For the text-containing cell, return its midpoint in (x, y) coordinate format. 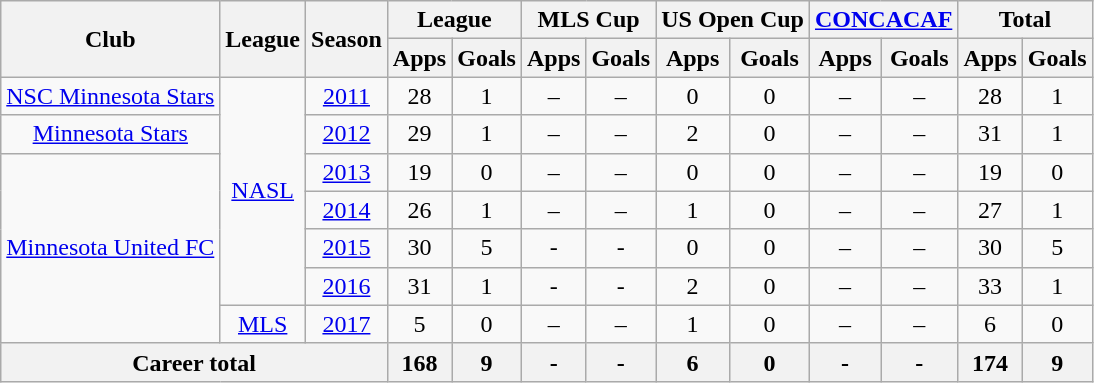
2012 (347, 134)
Career total (194, 362)
Total (1025, 20)
2014 (347, 210)
MLS Cup (588, 20)
NASL (263, 191)
33 (990, 286)
Minnesota United FC (110, 248)
2017 (347, 324)
US Open Cup (733, 20)
2015 (347, 248)
Minnesota Stars (110, 134)
Club (110, 39)
168 (419, 362)
2016 (347, 286)
2013 (347, 172)
NSC Minnesota Stars (110, 96)
26 (419, 210)
27 (990, 210)
Season (347, 39)
174 (990, 362)
29 (419, 134)
CONCACAF (883, 20)
MLS (263, 324)
2011 (347, 96)
